Return the [x, y] coordinate for the center point of the cell that contains the specified text.  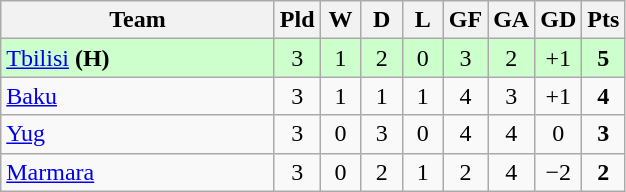
D [382, 20]
Yug [138, 134]
Team [138, 20]
Pts [604, 20]
5 [604, 58]
L [422, 20]
Marmara [138, 172]
W [340, 20]
Baku [138, 96]
GA [512, 20]
Pld [297, 20]
−2 [558, 172]
Tbilisi (H) [138, 58]
GF [465, 20]
GD [558, 20]
